Determine the [X, Y] coordinate at the center of the cell enclosing the given text.  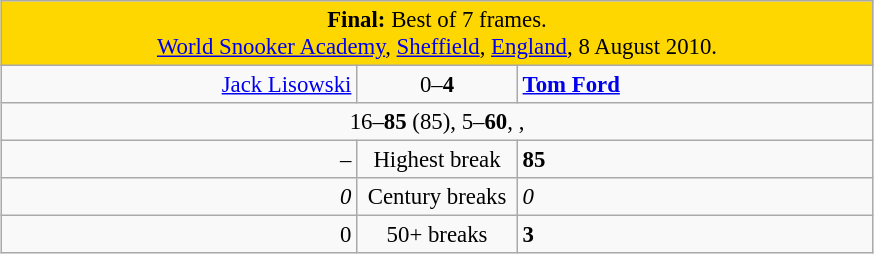
Final: Best of 7 frames. World Snooker Academy, Sheffield, England, 8 August 2010. [437, 34]
– [179, 160]
Highest break [438, 160]
16–85 (85), 5–60, , [437, 122]
Tom Ford [695, 85]
0–4 [438, 85]
3 [695, 235]
Century breaks [438, 197]
Jack Lisowski [179, 85]
50+ breaks [438, 235]
85 [695, 160]
